From the cell containing the given text, extract its center point as (x, y) coordinate. 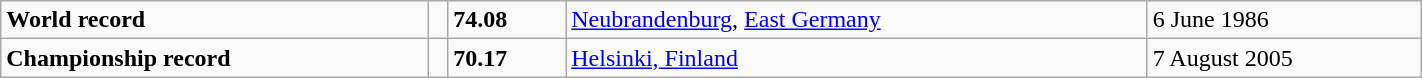
74.08 (507, 20)
Championship record (214, 58)
6 June 1986 (1284, 20)
Helsinki, Finland (856, 58)
7 August 2005 (1284, 58)
70.17 (507, 58)
World record (214, 20)
Neubrandenburg, East Germany (856, 20)
